Capture the cell that displays the provided text and extract its [x, y] central coordinate. 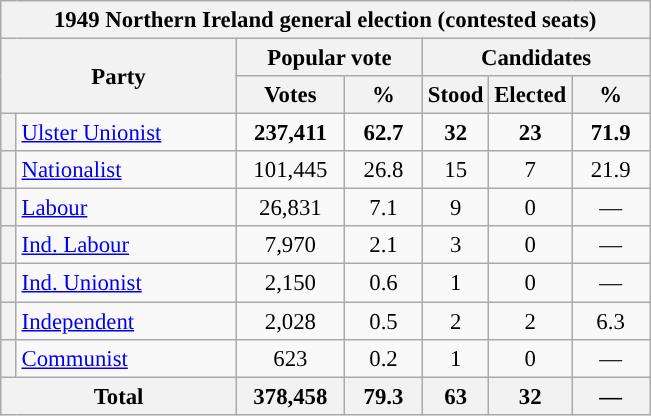
26,831 [290, 208]
63 [456, 396]
Communist [126, 358]
2,028 [290, 321]
0.5 [383, 321]
9 [456, 208]
Candidates [536, 58]
7.1 [383, 208]
23 [530, 133]
623 [290, 358]
Popular vote [329, 58]
2,150 [290, 283]
79.3 [383, 396]
1949 Northern Ireland general election (contested seats) [326, 20]
0.6 [383, 283]
26.8 [383, 170]
378,458 [290, 396]
Ulster Unionist [126, 133]
Labour [126, 208]
0.2 [383, 358]
7 [530, 170]
Elected [530, 95]
Ind. Unionist [126, 283]
3 [456, 245]
237,411 [290, 133]
15 [456, 170]
7,970 [290, 245]
71.9 [611, 133]
21.9 [611, 170]
62.7 [383, 133]
Ind. Labour [126, 245]
Party [119, 76]
Independent [126, 321]
Total [119, 396]
101,445 [290, 170]
Nationalist [126, 170]
Stood [456, 95]
2.1 [383, 245]
Votes [290, 95]
6.3 [611, 321]
